Scan for the cell matching the given text and deliver its [x, y] coordinate at center. 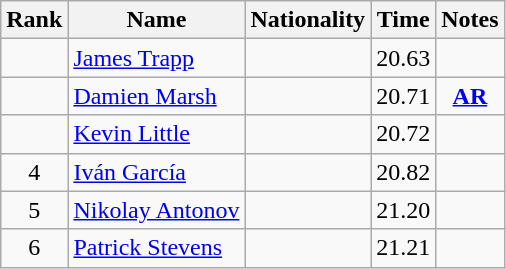
Notes [470, 20]
Nationality [308, 20]
Nikolay Antonov [156, 210]
20.63 [404, 58]
6 [34, 248]
Time [404, 20]
5 [34, 210]
21.21 [404, 248]
AR [470, 96]
Damien Marsh [156, 96]
Kevin Little [156, 134]
4 [34, 172]
20.72 [404, 134]
21.20 [404, 210]
20.71 [404, 96]
Iván García [156, 172]
James Trapp [156, 58]
Rank [34, 20]
20.82 [404, 172]
Name [156, 20]
Patrick Stevens [156, 248]
